Detect which cell encompasses the target text, then output its [X, Y] center coordinate. 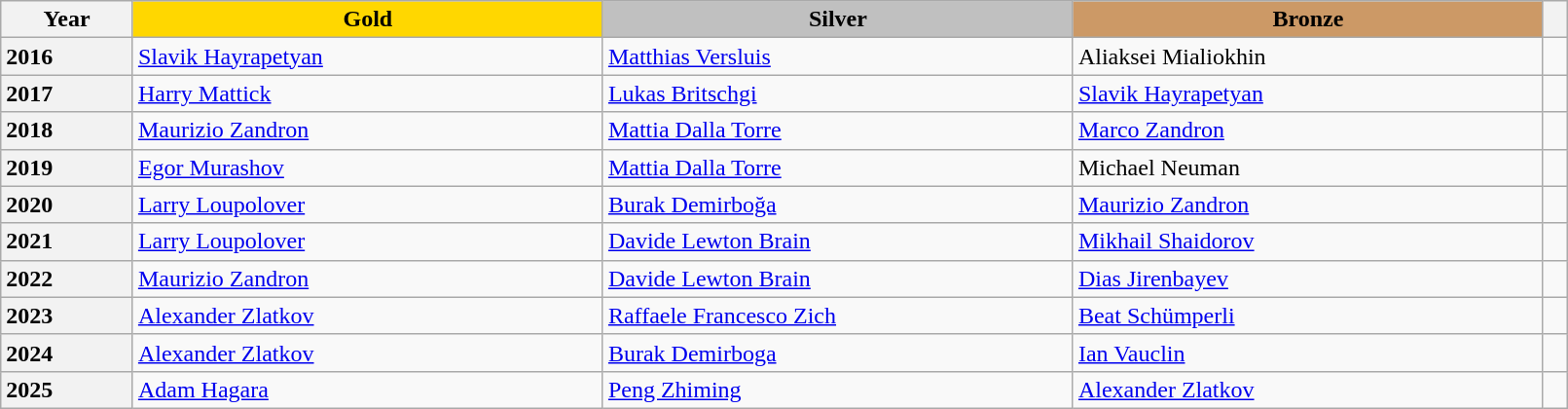
2021 [67, 242]
2018 [67, 130]
2022 [67, 279]
Adam Hagara [368, 390]
Marco Zandron [1308, 130]
Harry Mattick [368, 93]
Egor Murashov [368, 167]
Aliaksei Mialiokhin [1308, 56]
Burak Demirboga [837, 353]
Silver [837, 19]
Lukas Britschgi [837, 93]
Burak Demirboğa [837, 204]
Gold [368, 19]
2016 [67, 56]
2019 [67, 167]
Beat Schümperli [1308, 316]
Dias Jirenbayev [1308, 279]
Peng Zhiming [837, 390]
2024 [67, 353]
2020 [67, 204]
Mikhail Shaidorov [1308, 242]
Michael Neuman [1308, 167]
2023 [67, 316]
Raffaele Francesco Zich [837, 316]
Bronze [1308, 19]
Year [67, 19]
2017 [67, 93]
2025 [67, 390]
Ian Vauclin [1308, 353]
Matthias Versluis [837, 56]
